From the cell containing the given text, extract its center point as [x, y] coordinate. 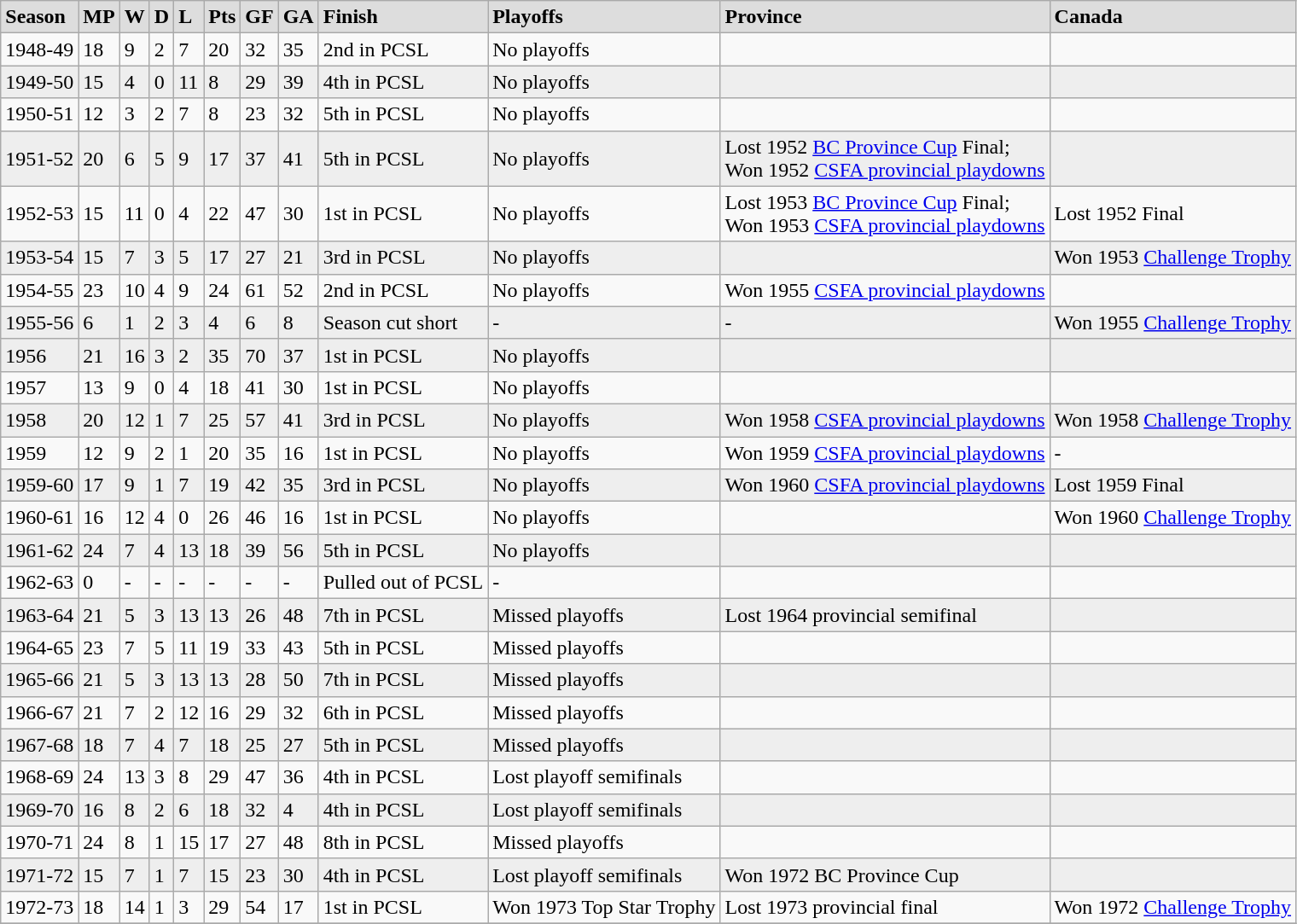
1957 [39, 387]
Pulled out of PCSL [403, 583]
Lost 1953 BC Province Cup Final;Won 1953 CSFA provincial playdowns [885, 213]
8th in PCSL [403, 842]
10 [135, 290]
Won 1972 Challenge Trophy [1172, 907]
MP [99, 17]
1963-64 [39, 615]
Province [885, 17]
1972-73 [39, 907]
1949-50 [39, 82]
70 [259, 355]
Lost 1952 Final [1172, 213]
1950-51 [39, 114]
Won 1972 BC Province Cup [885, 875]
1959 [39, 453]
Won 1955 CSFA provincial playdowns [885, 290]
GF [259, 17]
1959-60 [39, 485]
1955-56 [39, 323]
1968-69 [39, 777]
Won 1973 Top Star Trophy [604, 907]
1953-54 [39, 258]
57 [259, 420]
Won 1958 CSFA provincial playdowns [885, 420]
W [135, 17]
D [161, 17]
1961-62 [39, 550]
1954-55 [39, 290]
1966-67 [39, 712]
1956 [39, 355]
54 [259, 907]
Lost 1959 Final [1172, 485]
28 [259, 680]
Lost 1952 BC Province Cup Final;Won 1952 CSFA provincial playdowns [885, 159]
46 [259, 518]
1965-66 [39, 680]
56 [299, 550]
Finish [403, 17]
1948-49 [39, 49]
Playoffs [604, 17]
33 [259, 648]
43 [299, 648]
Won 1959 CSFA provincial playdowns [885, 453]
6th in PCSL [403, 712]
Season cut short [403, 323]
1971-72 [39, 875]
Won 1953 Challenge Trophy [1172, 258]
1969-70 [39, 810]
52 [299, 290]
22 [222, 213]
1952-53 [39, 213]
61 [259, 290]
Lost 1964 provincial semifinal [885, 615]
1970-71 [39, 842]
Won 1958 Challenge Trophy [1172, 420]
Won 1960 CSFA provincial playdowns [885, 485]
Pts [222, 17]
1951-52 [39, 159]
1958 [39, 420]
Season [39, 17]
Won 1960 Challenge Trophy [1172, 518]
Won 1955 Challenge Trophy [1172, 323]
1962-63 [39, 583]
GA [299, 17]
50 [299, 680]
Lost 1973 provincial final [885, 907]
L [189, 17]
1964-65 [39, 648]
1967-68 [39, 745]
14 [135, 907]
1960-61 [39, 518]
Canada [1172, 17]
42 [259, 485]
36 [299, 777]
